Scan for the cell matching the given text and deliver its (X, Y) coordinate at center. 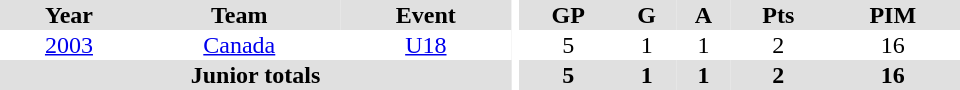
Team (240, 15)
2003 (69, 45)
Junior totals (256, 75)
Canada (240, 45)
Event (426, 15)
Pts (778, 15)
A (704, 15)
U18 (426, 45)
GP (568, 15)
G (646, 15)
Year (69, 15)
PIM (893, 15)
